Provide the [X, Y] coordinate of the cell's center where the given text is located.  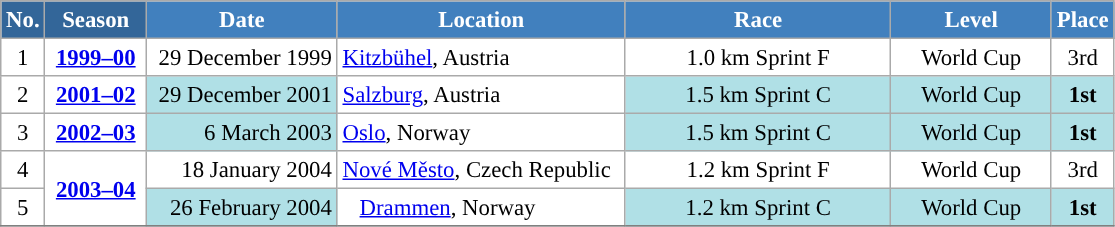
Nové Město, Czech Republic [481, 170]
Location [481, 20]
1.0 km Sprint F [758, 58]
18 January 2004 [242, 170]
1.2 km Sprint C [758, 208]
Salzburg, Austria [481, 95]
1 [23, 58]
2002–03 [96, 133]
Date [242, 20]
Level [972, 20]
5 [23, 208]
6 March 2003 [242, 133]
26 February 2004 [242, 208]
Kitzbühel, Austria [481, 58]
3 [23, 133]
29 December 1999 [242, 58]
2001–02 [96, 95]
1999–00 [96, 58]
1.2 km Sprint F [758, 170]
Drammen, Norway [481, 208]
29 December 2001 [242, 95]
2 [23, 95]
2003–04 [96, 188]
4 [23, 170]
Place [1082, 20]
No. [23, 20]
Oslo, Norway [481, 133]
Race [758, 20]
Season [96, 20]
